Determine the [X, Y] coordinate at the center of the cell enclosing the given text.  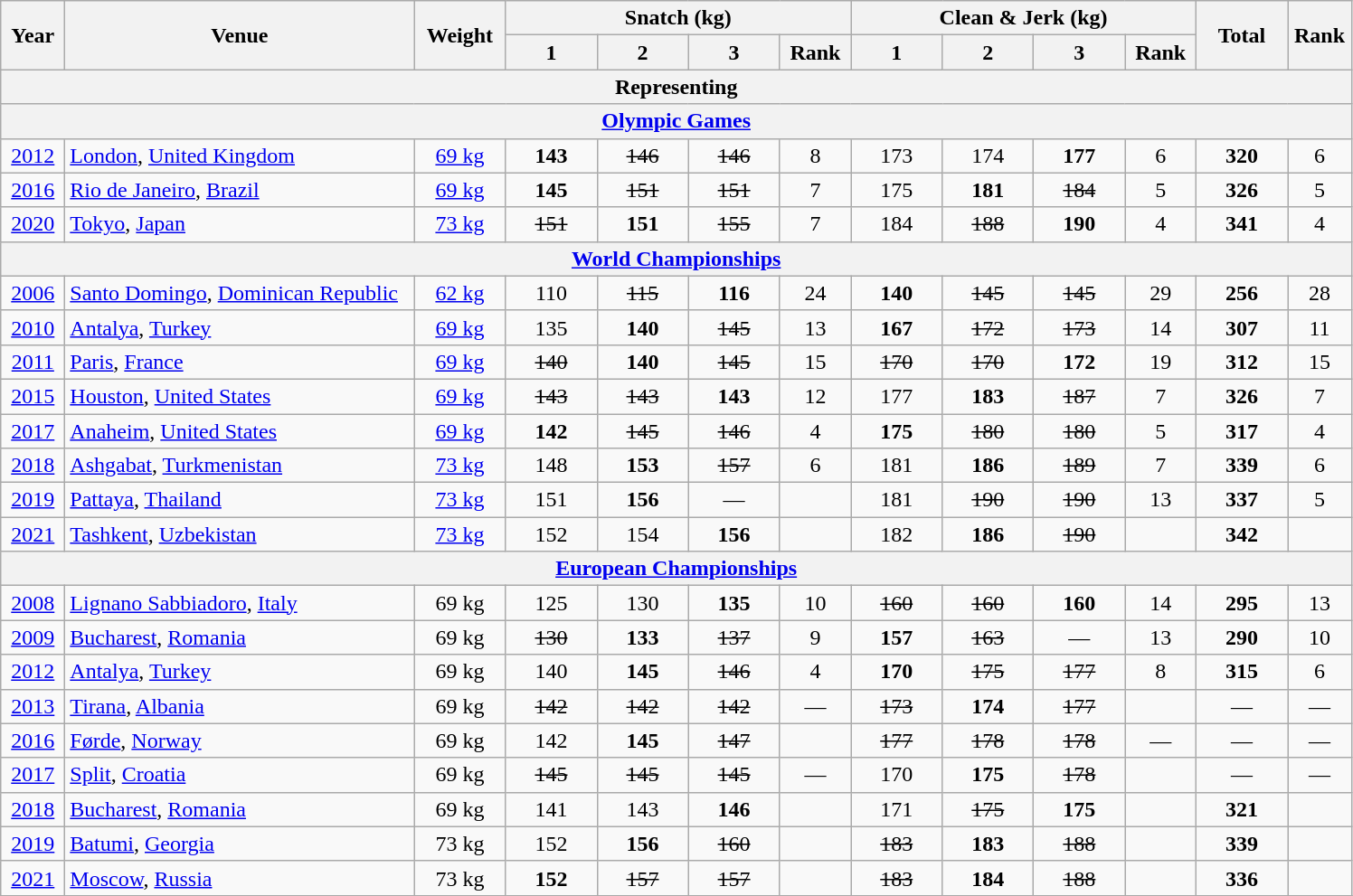
Pattaya, Thailand [240, 500]
295 [1241, 603]
320 [1241, 156]
Year [33, 35]
133 [642, 637]
Ashgabat, Turkmenistan [240, 466]
Representing [676, 87]
110 [552, 293]
163 [988, 637]
2006 [33, 293]
290 [1241, 637]
336 [1241, 878]
147 [734, 740]
2013 [33, 706]
62 kg [459, 293]
2011 [33, 362]
307 [1241, 327]
World Championships [676, 259]
Clean & Jerk (kg) [1024, 18]
11 [1320, 327]
2010 [33, 327]
Total [1241, 35]
337 [1241, 500]
116 [734, 293]
315 [1241, 672]
312 [1241, 362]
Houston, United States [240, 396]
28 [1320, 293]
141 [552, 809]
137 [734, 637]
Moscow, Russia [240, 878]
Weight [459, 35]
Rio de Janeiro, Brazil [240, 190]
187 [1080, 396]
European Championships [676, 569]
182 [897, 534]
19 [1161, 362]
Paris, France [240, 362]
24 [816, 293]
2015 [33, 396]
125 [552, 603]
Venue [240, 35]
171 [897, 809]
Split, Croatia [240, 775]
154 [642, 534]
115 [642, 293]
2008 [33, 603]
Lignano Sabbiadoro, Italy [240, 603]
321 [1241, 809]
Tirana, Albania [240, 706]
Olympic Games [676, 121]
Førde, Norway [240, 740]
Santo Domingo, Dominican Republic [240, 293]
12 [816, 396]
148 [552, 466]
189 [1080, 466]
256 [1241, 293]
2009 [33, 637]
29 [1161, 293]
2020 [33, 224]
Tashkent, Uzbekistan [240, 534]
341 [1241, 224]
153 [642, 466]
342 [1241, 534]
Batumi, Georgia [240, 844]
Snatch (kg) [678, 18]
London, United Kingdom [240, 156]
317 [1241, 431]
Anaheim, United States [240, 431]
167 [897, 327]
155 [734, 224]
9 [816, 637]
Tokyo, Japan [240, 224]
